Search for the cell housing the specified text and yield its (x, y) center coordinate. 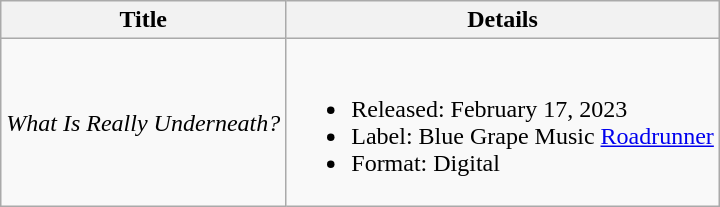
Title (144, 20)
Released: February 17, 2023Label: Blue Grape Music RoadrunnerFormat: Digital (503, 122)
What Is Really Underneath? (144, 122)
Details (503, 20)
